Identify which cell holds the provided text, then report its [X, Y] central coordinate. 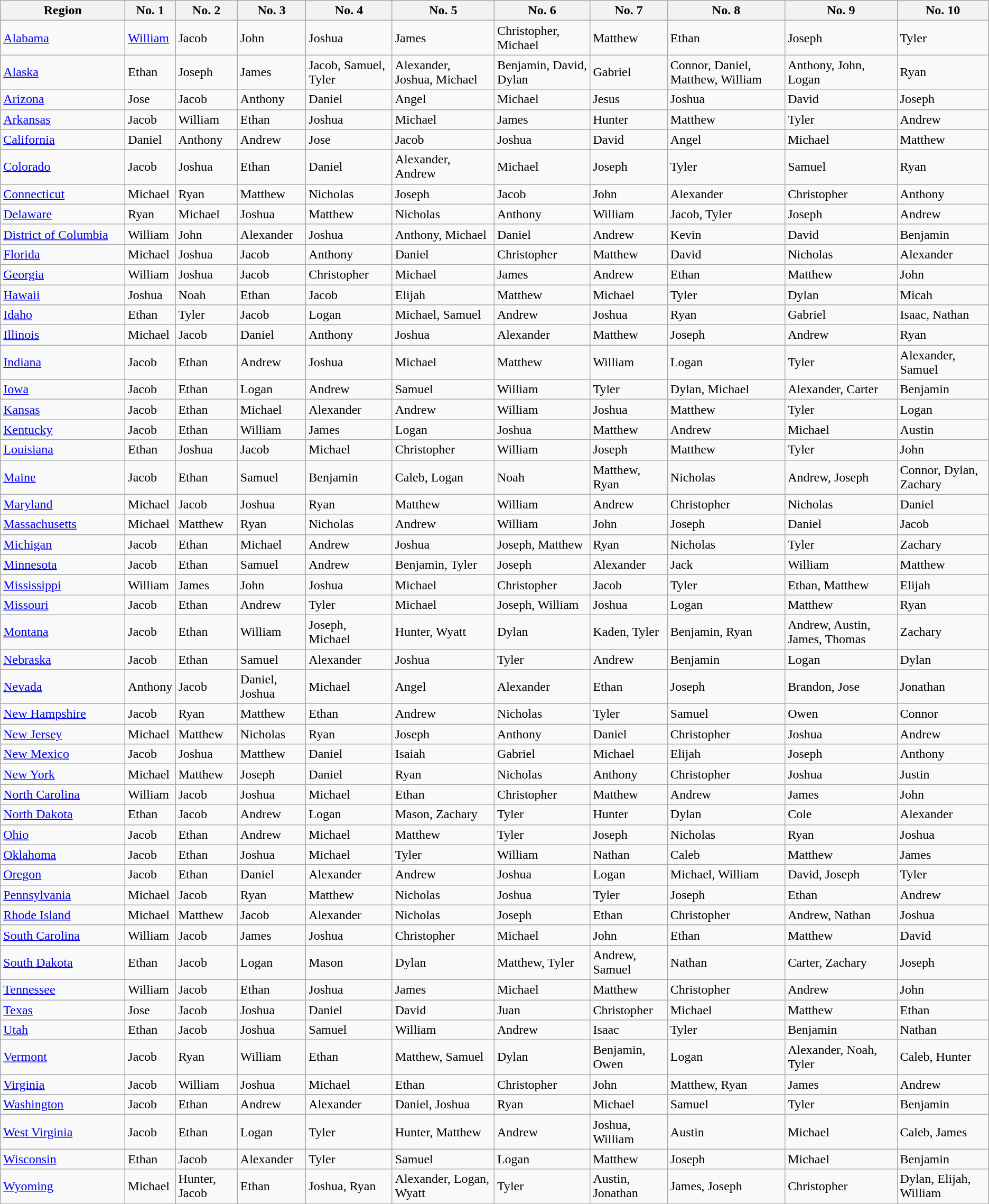
Benjamin, Owen [629, 1057]
Kaden, Tyler [629, 632]
Wisconsin [63, 1159]
No. 10 [943, 11]
Nebraska [63, 659]
Alexander, Joshua, Michael [443, 72]
Michael, William [726, 875]
Caleb [726, 855]
Oklahoma [63, 855]
Oregon [63, 875]
Cole [841, 814]
Jacob, Tyler [726, 214]
Matthew, Samuel [443, 1057]
Pennsylvania [63, 895]
Anthony, John, Logan [841, 72]
Idaho [63, 315]
Joseph, Michael [349, 632]
No. 7 [629, 11]
Louisiana [63, 450]
Connor, Daniel, Matthew, William [726, 72]
Vermont [63, 1057]
New Jersey [63, 734]
Nevada [63, 687]
Isaac [629, 1030]
Arizona [63, 99]
No. 9 [841, 11]
Kentucky [63, 430]
No. 1 [150, 11]
No. 8 [726, 11]
New Hampshire [63, 714]
Joseph, Matthew [542, 544]
Kansas [63, 410]
Connor, Dylan, Zachary [943, 477]
Isaiah [443, 754]
Austin, Jonathan [629, 1186]
James, Joseph [726, 1186]
Joshua, Ryan [349, 1186]
Brandon, Jose [841, 687]
Caleb, Hunter [943, 1057]
Justin [943, 774]
Maine [63, 477]
Virginia [63, 1085]
Joseph, William [542, 605]
Indiana [63, 363]
Jesus [629, 99]
Juan [542, 1010]
Washington [63, 1105]
Christopher, Michael [542, 38]
Alexander, Andrew [443, 167]
California [63, 140]
Texas [63, 1010]
Micah [943, 294]
Illinois [63, 335]
Joshua, William [629, 1132]
Alaska [63, 72]
Mason [349, 962]
Maryland [63, 504]
Hawaii [63, 294]
Montana [63, 632]
Jack [726, 564]
Alabama [63, 38]
Jonathan [943, 687]
Region [63, 11]
Caleb, Logan [443, 477]
Owen [841, 714]
Benjamin, Tyler [443, 564]
North Carolina [63, 794]
No. 4 [349, 11]
South Dakota [63, 962]
Massachusetts [63, 524]
Michigan [63, 544]
Hunter, Matthew [443, 1132]
Andrew, Nathan [841, 915]
Alexander, Carter [841, 390]
Isaac, Nathan [943, 315]
Anthony, Michael [443, 234]
District of Columbia [63, 234]
Iowa [63, 390]
Mason, Zachary [443, 814]
Benjamin, Ryan [726, 632]
No. 6 [542, 11]
Tennessee [63, 989]
Jacob, Samuel, Tyler [349, 72]
Georgia [63, 274]
Hunter, Wyatt [443, 632]
West Virginia [63, 1132]
Andrew, Samuel [629, 962]
Colorado [63, 167]
Carter, Zachary [841, 962]
Missouri [63, 605]
Wyoming [63, 1186]
New York [63, 774]
Alexander, Samuel [943, 363]
Florida [63, 254]
Rhode Island [63, 915]
David, Joseph [841, 875]
Alexander, Noah, Tyler [841, 1057]
Connecticut [63, 194]
Dylan, Michael [726, 390]
Utah [63, 1030]
Andrew, Joseph [841, 477]
North Dakota [63, 814]
Ethan, Matthew [841, 585]
New Mexico [63, 754]
Ohio [63, 835]
Benjamin, David, Dylan [542, 72]
Andrew, Austin, James, Thomas [841, 632]
Matthew, Tyler [542, 962]
Delaware [63, 214]
Alexander, Logan, Wyatt [443, 1186]
Connor [943, 714]
Kevin [726, 234]
Michael, Samuel [443, 315]
Caleb, James [943, 1132]
Dylan, Elijah, William [943, 1186]
Arkansas [63, 119]
Hunter, Jacob [206, 1186]
South Carolina [63, 935]
No. 2 [206, 11]
Minnesota [63, 564]
No. 3 [272, 11]
No. 5 [443, 11]
Mississippi [63, 585]
